Provide the [x, y] coordinate of the cell's center where the given text is located.  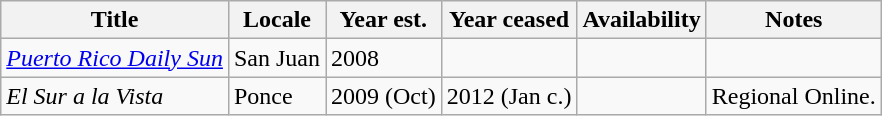
Year est. [384, 20]
2009 (Oct) [384, 96]
San Juan [276, 58]
Puerto Rico Daily Sun [115, 58]
Availability [642, 20]
Ponce [276, 96]
Title [115, 20]
2012 (Jan c.) [509, 96]
Year ceased [509, 20]
Regional Online. [794, 96]
2008 [384, 58]
El Sur a la Vista [115, 96]
Locale [276, 20]
Notes [794, 20]
